From the cell containing the given text, extract its center point as [X, Y] coordinate. 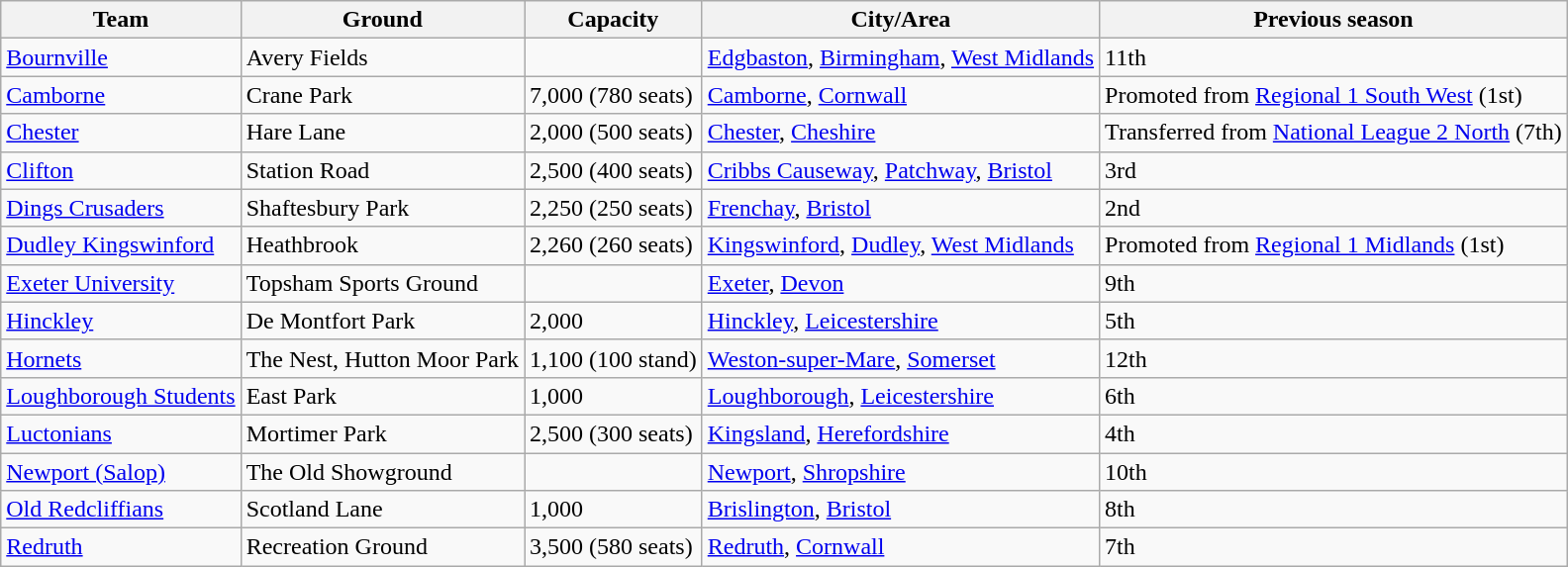
Newport, Shropshire [901, 472]
Dings Crusaders [121, 208]
Heathbrook [382, 245]
2nd [1334, 208]
2,500 (300 seats) [614, 433]
Redruth, Cornwall [901, 547]
11th [1334, 57]
Transferred from National League 2 North (7th) [1334, 133]
Promoted from Regional 1 South West (1st) [1334, 95]
3,500 (580 seats) [614, 547]
7,000 (780 seats) [614, 95]
Exeter, Devon [901, 283]
1,100 (100 stand) [614, 358]
Camborne [121, 95]
Newport (Salop) [121, 472]
De Montfort Park [382, 321]
Capacity [614, 20]
Mortimer Park [382, 433]
12th [1334, 358]
2,500 (400 seats) [614, 170]
Chester [121, 133]
Crane Park [382, 95]
Redruth [121, 547]
3rd [1334, 170]
6th [1334, 396]
Weston-super-Mare, Somerset [901, 358]
City/Area [901, 20]
Hare Lane [382, 133]
East Park [382, 396]
4th [1334, 433]
Previous season [1334, 20]
Hornets [121, 358]
Brislington, Bristol [901, 510]
Camborne, Cornwall [901, 95]
Scotland Lane [382, 510]
Station Road [382, 170]
Kingsland, Herefordshire [901, 433]
Hinckley, Leicestershire [901, 321]
2,000 (500 seats) [614, 133]
2,000 [614, 321]
Luctonians [121, 433]
Hinckley [121, 321]
Shaftesbury Park [382, 208]
8th [1334, 510]
Topsham Sports Ground [382, 283]
The Old Showground [382, 472]
Cribbs Causeway, Patchway, Bristol [901, 170]
Bournville [121, 57]
2,250 (250 seats) [614, 208]
Clifton [121, 170]
Promoted from Regional 1 Midlands (1st) [1334, 245]
9th [1334, 283]
Ground [382, 20]
7th [1334, 547]
10th [1334, 472]
The Nest, Hutton Moor Park [382, 358]
Loughborough Students [121, 396]
Chester, Cheshire [901, 133]
Frenchay, Bristol [901, 208]
Kingswinford, Dudley, West Midlands [901, 245]
Old Redcliffians [121, 510]
Avery Fields [382, 57]
Dudley Kingswinford [121, 245]
5th [1334, 321]
2,260 (260 seats) [614, 245]
Recreation Ground [382, 547]
Edgbaston, Birmingham, West Midlands [901, 57]
Exeter University [121, 283]
Loughborough, Leicestershire [901, 396]
Team [121, 20]
